Pinpoint the cell where the given text exists, returning its [x, y] midpoint coordinate. 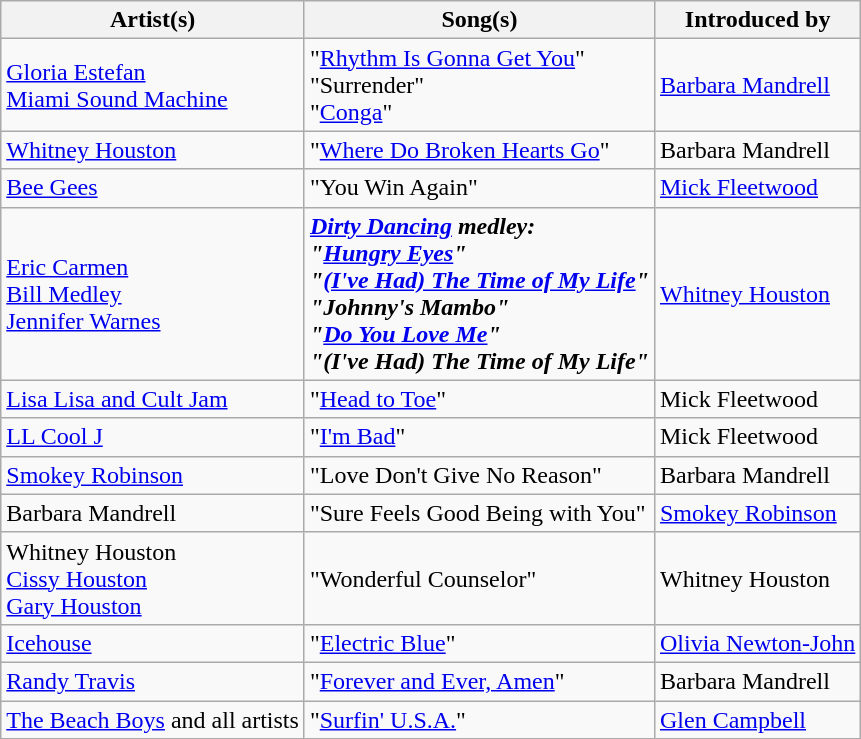
"Head to Toe" [479, 399]
LL Cool J [153, 437]
"Rhythm Is Gonna Get You""Surrender""Conga" [479, 85]
"Forever and Ever, Amen" [479, 681]
"Wonderful Counselor" [479, 578]
Olivia Newton-John [757, 643]
Icehouse [153, 643]
"I'm Bad" [479, 437]
"Love Don't Give No Reason" [479, 475]
Introduced by [757, 20]
"Sure Feels Good Being with You" [479, 513]
Randy Travis [153, 681]
"Surfin' U.S.A." [479, 719]
Gloria EstefanMiami Sound Machine [153, 85]
Dirty Dancing medley:"Hungry Eyes" "(I've Had) The Time of My Life" "Johnny's Mambo" "Do You Love Me" "(I've Had) The Time of My Life" [479, 294]
The Beach Boys and all artists [153, 719]
Song(s) [479, 20]
Bee Gees [153, 188]
"You Win Again" [479, 188]
"Where Do Broken Hearts Go" [479, 150]
Artist(s) [153, 20]
"Electric Blue" [479, 643]
Glen Campbell [757, 719]
Lisa Lisa and Cult Jam [153, 399]
Eric CarmenBill MedleyJennifer Warnes [153, 294]
Whitney HoustonCissy HoustonGary Houston [153, 578]
